Scan for the cell matching the given text and deliver its [x, y] coordinate at center. 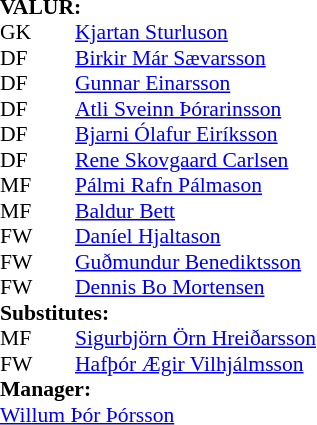
Atli Sveinn Þórarinsson [196, 109]
Bjarni Ólafur Eiríksson [196, 135]
Daníel Hjaltason [196, 237]
Sigurbjörn Örn Hreiðarsson [196, 339]
Substitutes: [158, 313]
GK [19, 33]
Dennis Bo Mortensen [196, 287]
Birkir Már Sævarsson [196, 58]
Kjartan Sturluson [196, 33]
Baldur Bett [196, 211]
Pálmi Rafn Pálmason [196, 185]
Guðmundur Benediktsson [196, 262]
Rene Skovgaard Carlsen [196, 160]
Manager: [158, 389]
Gunnar Einarsson [196, 83]
Hafþór Ægir Vilhjálmsson [196, 364]
